Determine the [x, y] coordinate at the center of the cell enclosing the given text.  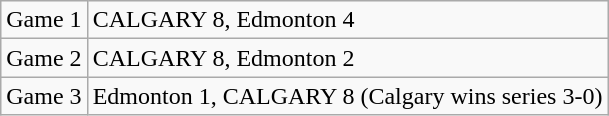
CALGARY 8, Edmonton 2 [348, 58]
Game 3 [44, 96]
Game 2 [44, 58]
Edmonton 1, CALGARY 8 (Calgary wins series 3-0) [348, 96]
CALGARY 8, Edmonton 4 [348, 20]
Game 1 [44, 20]
